Extract the (X, Y) coordinate from the center of the cell holding the provided text.  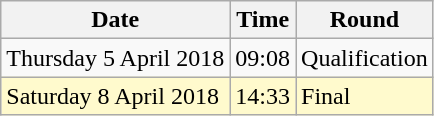
09:08 (263, 58)
Round (365, 20)
Final (365, 96)
Date (116, 20)
14:33 (263, 96)
Saturday 8 April 2018 (116, 96)
Qualification (365, 58)
Time (263, 20)
Thursday 5 April 2018 (116, 58)
